Return [x, y] of the center of cell containing provided text 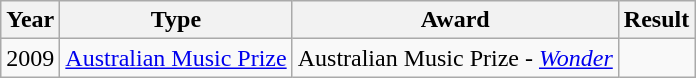
Australian Music Prize - Wonder [455, 58]
Award [455, 20]
Type [176, 20]
Australian Music Prize [176, 58]
Year [30, 20]
2009 [30, 58]
Result [656, 20]
